Pinpoint the cell where the given text exists, returning its [X, Y] midpoint coordinate. 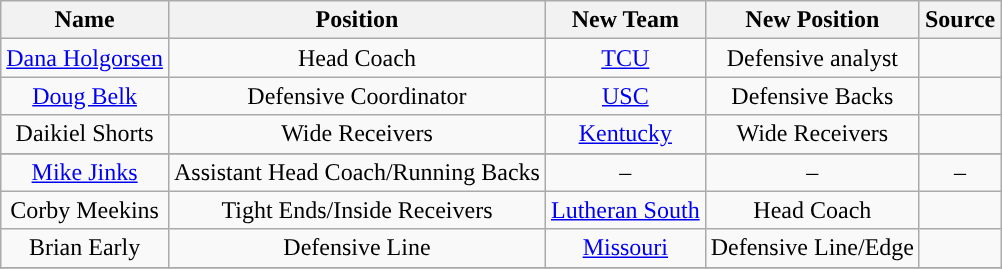
Lutheran South [625, 210]
Position [356, 20]
Defensive analyst [812, 58]
Defensive Line/Edge [812, 248]
Assistant Head Coach/Running Backs [356, 172]
New Team [625, 20]
Kentucky [625, 134]
Corby Meekins [85, 210]
Brian Early [85, 248]
Daikiel Shorts [85, 134]
TCU [625, 58]
Doug Belk [85, 96]
Name [85, 20]
Defensive Line [356, 248]
Mike Jinks [85, 172]
New Position [812, 20]
USC [625, 96]
Defensive Backs [812, 96]
Missouri [625, 248]
Tight Ends/Inside Receivers [356, 210]
Defensive Coordinator [356, 96]
Source [960, 20]
Dana Holgorsen [85, 58]
